Pinpoint the cell where the given text exists, returning its (X, Y) midpoint coordinate. 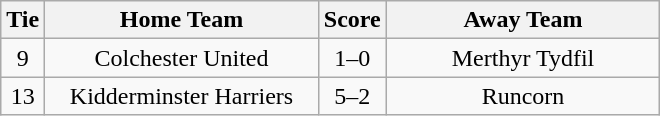
Home Team (182, 20)
Runcorn (523, 96)
Merthyr Tydfil (523, 58)
5–2 (352, 96)
Score (352, 20)
Colchester United (182, 58)
Kidderminster Harriers (182, 96)
1–0 (352, 58)
9 (23, 58)
Away Team (523, 20)
13 (23, 96)
Tie (23, 20)
